For the text-containing cell, return its midpoint in (x, y) coordinate format. 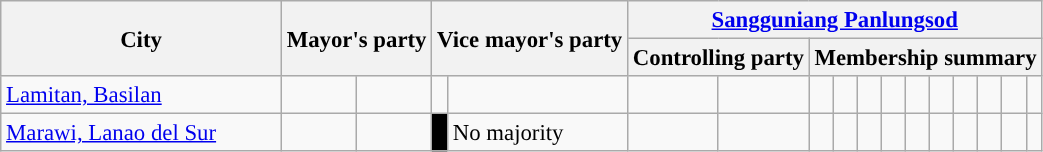
Vice mayor's party (530, 38)
No majority (537, 133)
Lamitan, Basilan (142, 95)
Marawi, Lanao del Sur (142, 133)
Mayor's party (356, 38)
Membership summary (926, 58)
Sangguniang Panlungsod (835, 20)
Controlling party (719, 58)
City (142, 38)
